From the cell containing the given text, extract its center point as (X, Y) coordinate. 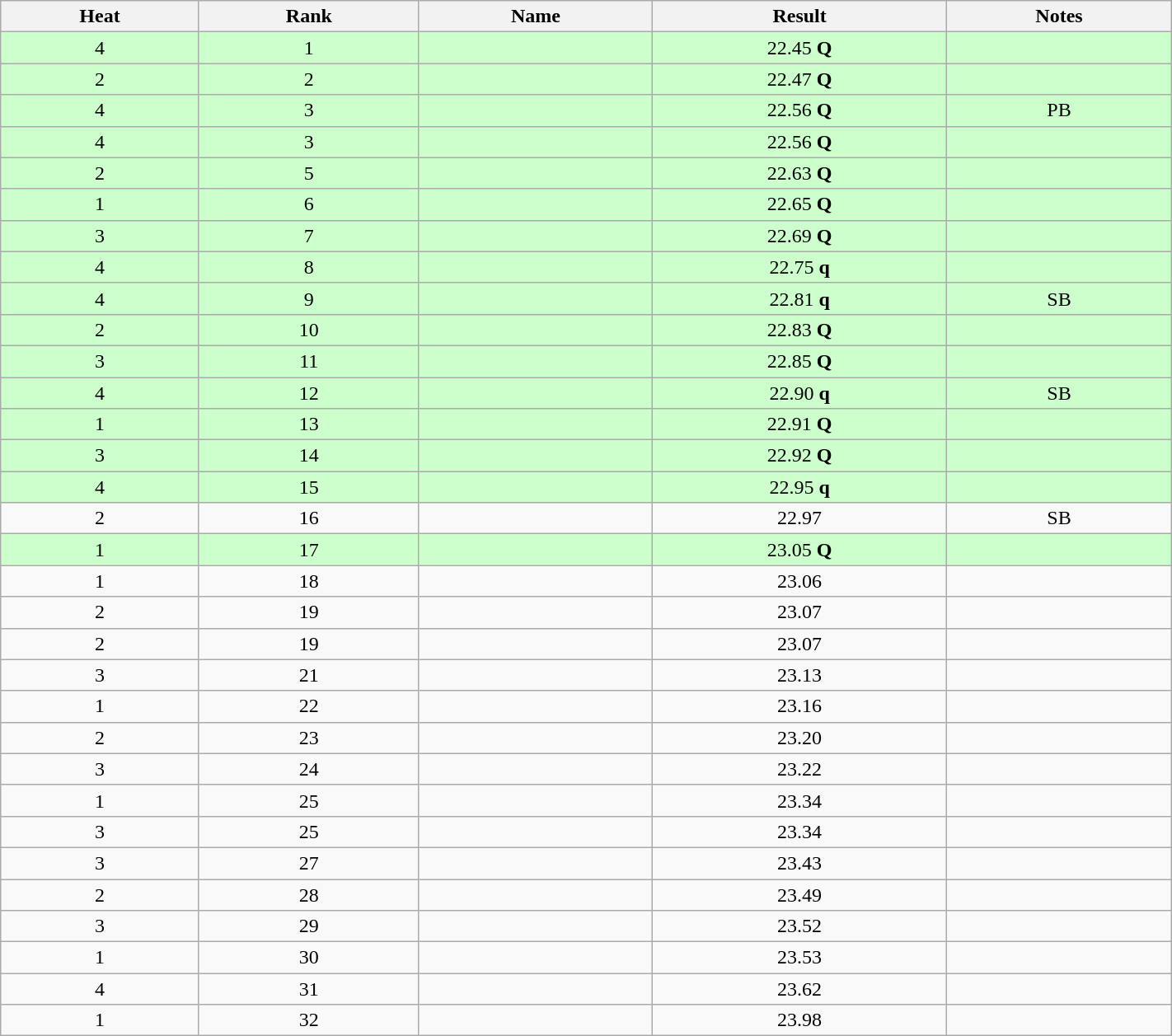
PB (1059, 110)
32 (308, 1020)
29 (308, 926)
23.62 (799, 989)
22.63 Q (799, 173)
22.69 Q (799, 236)
Result (799, 16)
22.90 q (799, 393)
23.05 Q (799, 550)
21 (308, 675)
22.45 Q (799, 48)
Notes (1059, 16)
22.81 q (799, 298)
Name (536, 16)
Heat (100, 16)
12 (308, 393)
24 (308, 769)
8 (308, 267)
22.92 Q (799, 456)
23.52 (799, 926)
Rank (308, 16)
6 (308, 204)
22.47 Q (799, 79)
23.20 (799, 738)
23.16 (799, 706)
22 (308, 706)
31 (308, 989)
15 (308, 487)
23.49 (799, 894)
28 (308, 894)
13 (308, 424)
22.65 Q (799, 204)
27 (308, 863)
22.85 Q (799, 361)
18 (308, 581)
22.91 Q (799, 424)
9 (308, 298)
23.98 (799, 1020)
23.22 (799, 769)
14 (308, 456)
10 (308, 330)
22.95 q (799, 487)
22.75 q (799, 267)
5 (308, 173)
30 (308, 958)
17 (308, 550)
22.97 (799, 518)
16 (308, 518)
23.43 (799, 863)
23.06 (799, 581)
23.13 (799, 675)
22.83 Q (799, 330)
23 (308, 738)
7 (308, 236)
23.53 (799, 958)
11 (308, 361)
